Capture the cell that displays the provided text and extract its [X, Y] central coordinate. 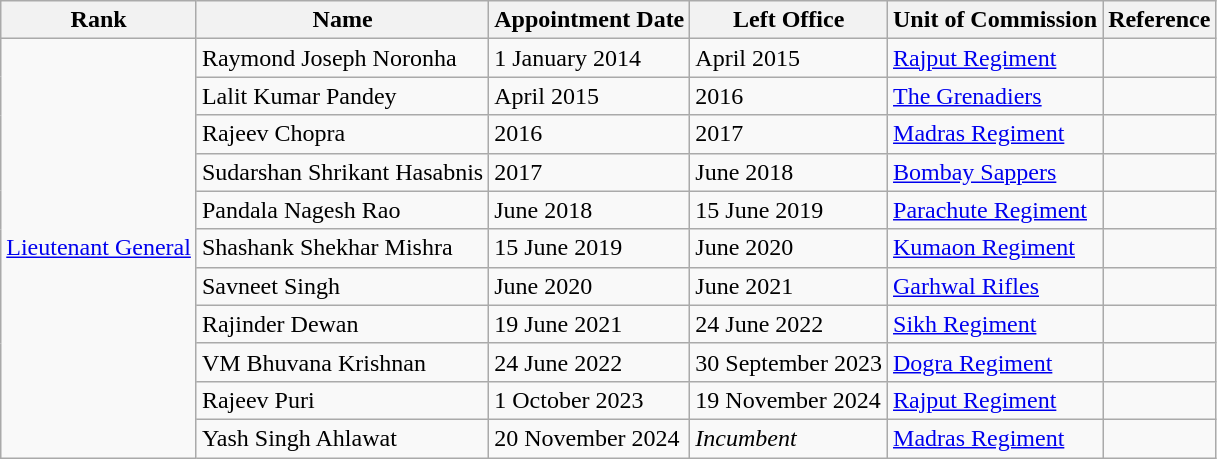
Dogra Regiment [996, 362]
Rajeev Chopra [342, 134]
19 June 2021 [590, 324]
19 November 2024 [789, 400]
1 January 2014 [590, 58]
Reference [1160, 20]
30 September 2023 [789, 362]
Sudarshan Shrikant Hasabnis [342, 172]
Lieutenant General [99, 248]
Lalit Kumar Pandey [342, 96]
Rajinder Dewan [342, 324]
Unit of Commission [996, 20]
1 October 2023 [590, 400]
Garhwal Rifles [996, 286]
Appointment Date [590, 20]
Name [342, 20]
Savneet Singh [342, 286]
Rank [99, 20]
Bombay Sappers [996, 172]
Left Office [789, 20]
Rajeev Puri [342, 400]
Shashank Shekhar Mishra [342, 248]
The Grenadiers [996, 96]
20 November 2024 [590, 438]
Yash Singh Ahlawat [342, 438]
Sikh Regiment [996, 324]
Incumbent [789, 438]
Pandala Nagesh Rao [342, 210]
June 2021 [789, 286]
VM Bhuvana Krishnan [342, 362]
Kumaon Regiment [996, 248]
Raymond Joseph Noronha [342, 58]
Parachute Regiment [996, 210]
